Identify which cell holds the provided text, then report its [X, Y] central coordinate. 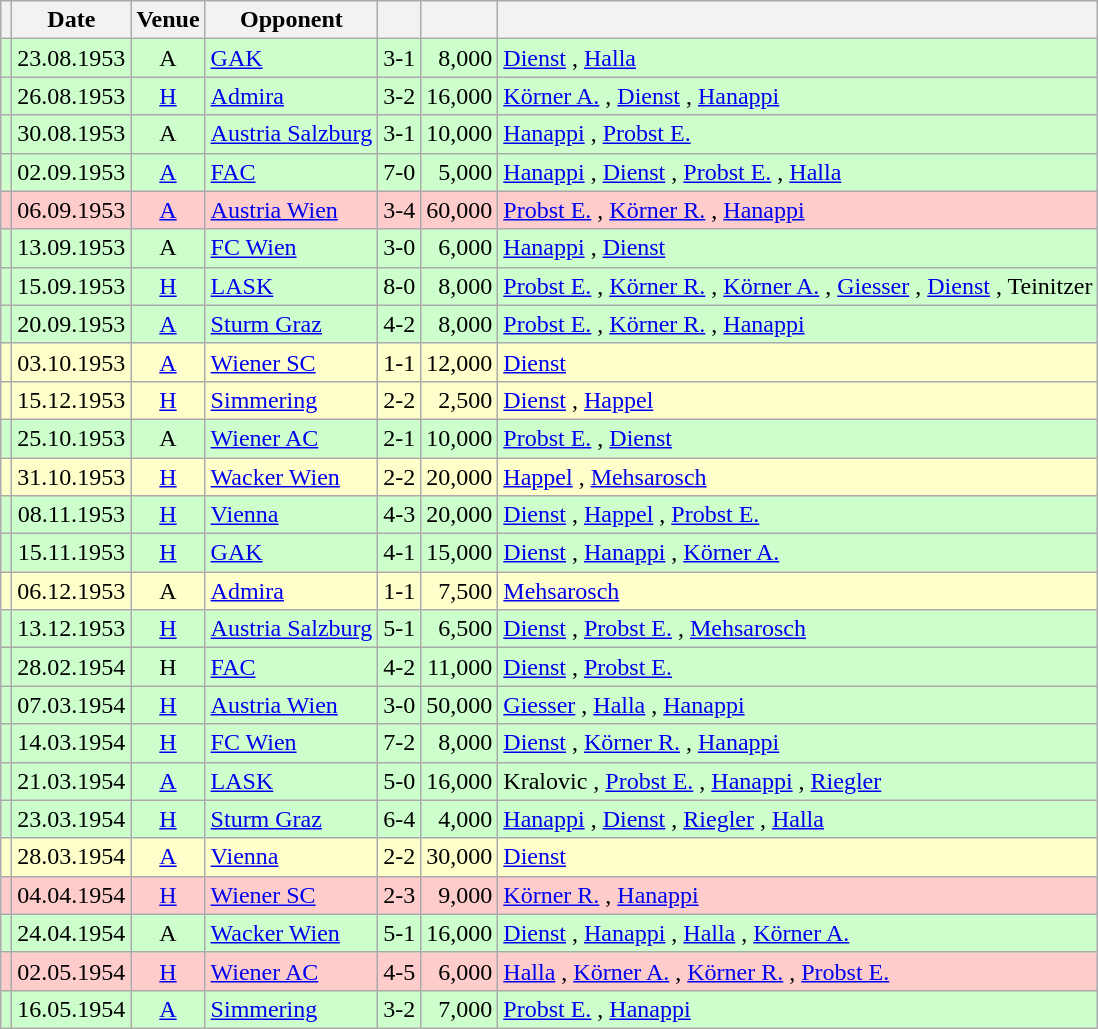
06.12.1953 [72, 591]
13.12.1953 [72, 629]
07.03.1954 [72, 705]
14.03.1954 [72, 743]
Probst E. , Körner R. , Körner A. , Giesser , Dienst , Teinitzer [798, 286]
23.08.1953 [72, 58]
Dienst , Halla [798, 58]
4-3 [400, 515]
Hanappi , Dienst [798, 248]
Probst E. , Dienst [798, 438]
04.04.1954 [72, 895]
03.10.1953 [72, 362]
60,000 [460, 210]
15.11.1953 [72, 553]
16.05.1954 [72, 1009]
Körner R. , Hanappi [798, 895]
Date [72, 20]
26.08.1953 [72, 96]
13.09.1953 [72, 248]
30,000 [460, 857]
2-3 [400, 895]
Kralovic , Probst E. , Hanappi , Riegler [798, 781]
24.04.1954 [72, 933]
06.09.1953 [72, 210]
2,500 [460, 400]
Körner A. , Dienst , Hanappi [798, 96]
6,500 [460, 629]
11,000 [460, 667]
6-4 [400, 819]
7-2 [400, 743]
25.10.1953 [72, 438]
Dienst , Hanappi , Körner A. [798, 553]
7,000 [460, 1009]
Happel , Mehsarosch [798, 477]
7,500 [460, 591]
9,000 [460, 895]
15.09.1953 [72, 286]
50,000 [460, 705]
Dienst , Probst E. , Mehsarosch [798, 629]
5,000 [460, 172]
15.12.1953 [72, 400]
30.08.1953 [72, 134]
28.02.1954 [72, 667]
Venue [168, 20]
Hanappi , Probst E. [798, 134]
Opponent [292, 20]
Halla , Körner A. , Körner R. , Probst E. [798, 971]
Hanappi , Dienst , Probst E. , Halla [798, 172]
Giesser , Halla , Hanappi [798, 705]
Probst E. , Hanappi [798, 1009]
15,000 [460, 553]
Mehsarosch [798, 591]
08.11.1953 [72, 515]
Dienst , Körner R. , Hanappi [798, 743]
8-0 [400, 286]
5-0 [400, 781]
Dienst , Probst E. [798, 667]
02.05.1954 [72, 971]
Dienst , Hanappi , Halla , Körner A. [798, 933]
21.03.1954 [72, 781]
4-5 [400, 971]
Dienst , Happel [798, 400]
4,000 [460, 819]
Dienst , Happel , Probst E. [798, 515]
Hanappi , Dienst , Riegler , Halla [798, 819]
28.03.1954 [72, 857]
12,000 [460, 362]
4-1 [400, 553]
7-0 [400, 172]
31.10.1953 [72, 477]
02.09.1953 [72, 172]
3-4 [400, 210]
23.03.1954 [72, 819]
2-1 [400, 438]
20.09.1953 [72, 324]
